Locate the cell with the specified text and output its (X, Y) center coordinate. 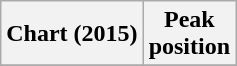
Chart (2015) (72, 34)
Peakposition (189, 34)
